Return the [X, Y] coordinate for the center point of the cell that contains the specified text.  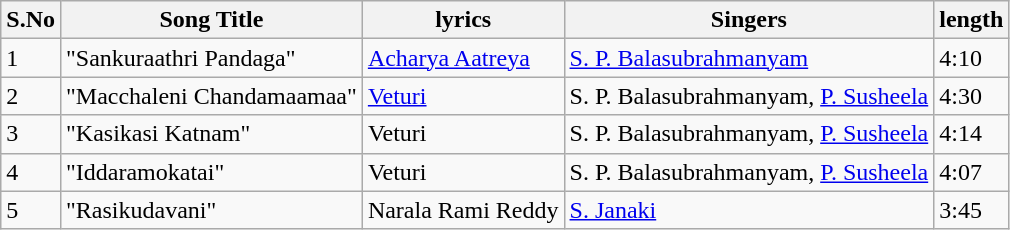
"Sankuraathri Pandaga" [211, 58]
3:45 [972, 210]
Song Title [211, 20]
"Macchaleni Chandamaamaa" [211, 96]
4 [31, 172]
"Rasikudavani" [211, 210]
4:07 [972, 172]
Singers [749, 20]
4:14 [972, 134]
"Iddaramokatai" [211, 172]
4:10 [972, 58]
5 [31, 210]
Narala Rami Reddy [463, 210]
4:30 [972, 96]
Acharya Aatreya [463, 58]
1 [31, 58]
lyrics [463, 20]
S.No [31, 20]
length [972, 20]
"Kasikasi Katnam" [211, 134]
3 [31, 134]
2 [31, 96]
S. P. Balasubrahmanyam [749, 58]
S. Janaki [749, 210]
